Search for the cell housing the specified text and yield its [x, y] center coordinate. 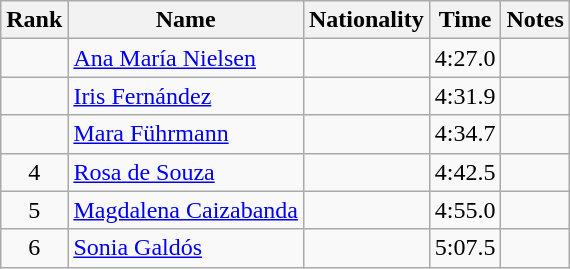
Magdalena Caizabanda [186, 210]
Rank [34, 20]
4 [34, 172]
6 [34, 248]
4:27.0 [465, 58]
Name [186, 20]
4:55.0 [465, 210]
4:31.9 [465, 96]
Sonia Galdós [186, 248]
Ana María Nielsen [186, 58]
5 [34, 210]
5:07.5 [465, 248]
Notes [535, 20]
4:34.7 [465, 134]
Iris Fernández [186, 96]
Time [465, 20]
Mara Führmann [186, 134]
4:42.5 [465, 172]
Rosa de Souza [186, 172]
Nationality [366, 20]
